Output the (X, Y) coordinate of the center of the cell containing the given text.  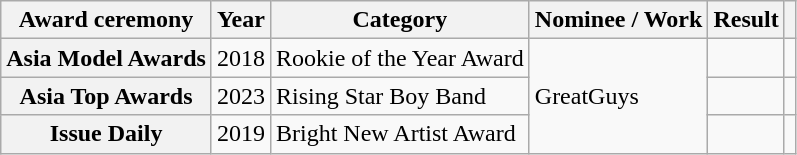
2018 (240, 58)
Category (400, 20)
Asia Model Awards (106, 58)
Nominee / Work (618, 20)
Bright New Artist Award (400, 134)
Rising Star Boy Band (400, 96)
Year (240, 20)
Award ceremony (106, 20)
Result (746, 20)
Asia Top Awards (106, 96)
2019 (240, 134)
Rookie of the Year Award (400, 58)
GreatGuys (618, 96)
Issue Daily (106, 134)
2023 (240, 96)
